Return the (X, Y) coordinate for the center point of the cell that contains the specified text.  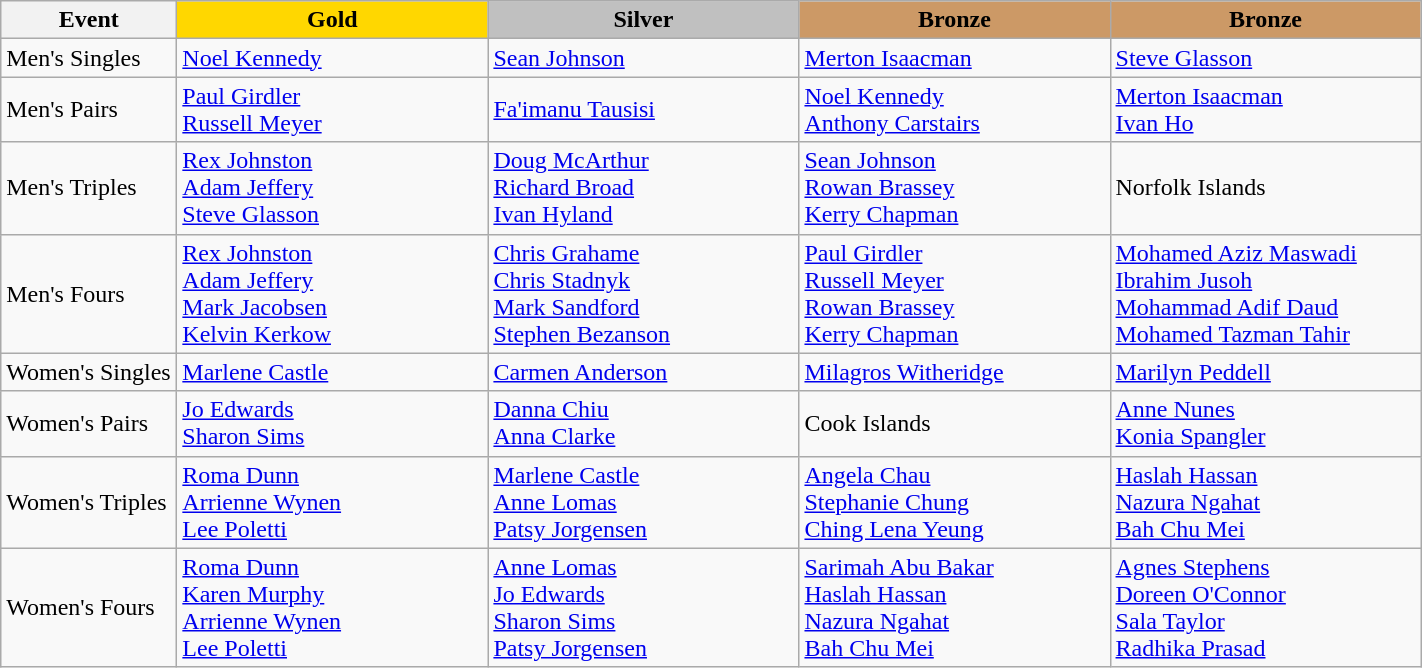
Roma Dunn Karen Murphy Arrienne Wynen Lee Poletti (332, 608)
Doug McArthurRichard BroadIvan Hyland (644, 188)
Agnes StephensDoreen O'ConnorSala TaylorRadhika Prasad (1266, 608)
Silver (644, 20)
Sarimah Abu BakarHaslah HassanNazura NgahatBah Chu Mei (954, 608)
Marlene Castle (332, 372)
Marlene Castle Anne LomasPatsy Jorgensen (644, 502)
Noel KennedyAnthony Carstairs (954, 110)
Danna ChiuAnna Clarke (644, 424)
Fa'imanu Tausisi (644, 110)
Anne NunesKonia Spangler (1266, 424)
Women's Fours (89, 608)
Marilyn Peddell (1266, 372)
Roma Dunn Arrienne WynenLee Poletti (332, 502)
Women's Pairs (89, 424)
Women's Singles (89, 372)
Merton Isaacman (954, 58)
Sean JohnsonRowan BrasseyKerry Chapman (954, 188)
Sean Johnson (644, 58)
Event (89, 20)
Cook Islands (954, 424)
Noel Kennedy (332, 58)
Anne LomasJo EdwardsSharon SimsPatsy Jorgensen (644, 608)
Norfolk Islands (1266, 188)
Rex JohnstonAdam JefferyMark JacobsenKelvin Kerkow (332, 294)
Paul GirdlerRussell MeyerRowan BrasseyKerry Chapman (954, 294)
Haslah HassanNazura NgahatBah Chu Mei (1266, 502)
Gold (332, 20)
Carmen Anderson (644, 372)
Rex JohnstonAdam Jeffery Steve Glasson (332, 188)
Jo Edwards Sharon Sims (332, 424)
Mohamed Aziz MaswadiIbrahim JusohMohammad Adif DaudMohamed Tazman Tahir (1266, 294)
Milagros Witheridge (954, 372)
Merton IsaacmanIvan Ho (1266, 110)
Angela ChauStephanie ChungChing Lena Yeung (954, 502)
Paul GirdlerRussell Meyer (332, 110)
Men's Pairs (89, 110)
Women's Triples (89, 502)
Chris GrahameChris StadnykMark SandfordStephen Bezanson (644, 294)
Men's Singles (89, 58)
Men's Fours (89, 294)
Steve Glasson (1266, 58)
Men's Triples (89, 188)
